Extract the [x, y] coordinate from the center of the cell holding the provided text.  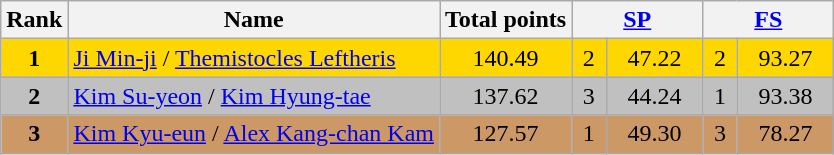
FS [768, 20]
SP [638, 20]
Total points [506, 20]
140.49 [506, 58]
Kim Kyu-eun / Alex Kang-chan Kam [254, 134]
47.22 [654, 58]
Name [254, 20]
137.62 [506, 96]
93.38 [786, 96]
Kim Su-yeon / Kim Hyung-tae [254, 96]
49.30 [654, 134]
78.27 [786, 134]
Rank [34, 20]
93.27 [786, 58]
44.24 [654, 96]
Ji Min-ji / Themistocles Leftheris [254, 58]
127.57 [506, 134]
